Search for the cell housing the specified text and yield its (x, y) center coordinate. 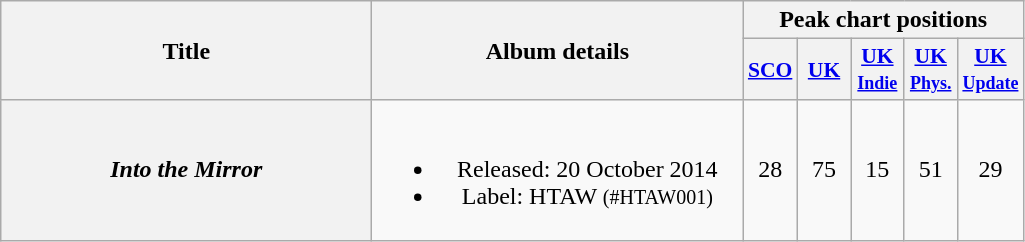
SCO (770, 70)
28 (770, 170)
Album details (558, 50)
Released: 20 October 2014Label: HTAW (#HTAW001) (558, 170)
Peak chart positions (884, 20)
UK (824, 70)
Into the Mirror (186, 170)
29 (990, 170)
15 (878, 170)
UKPhys. (930, 70)
Title (186, 50)
UKUpdate (990, 70)
51 (930, 170)
UKIndie (878, 70)
75 (824, 170)
